For the text-containing cell, return its midpoint in (X, Y) coordinate format. 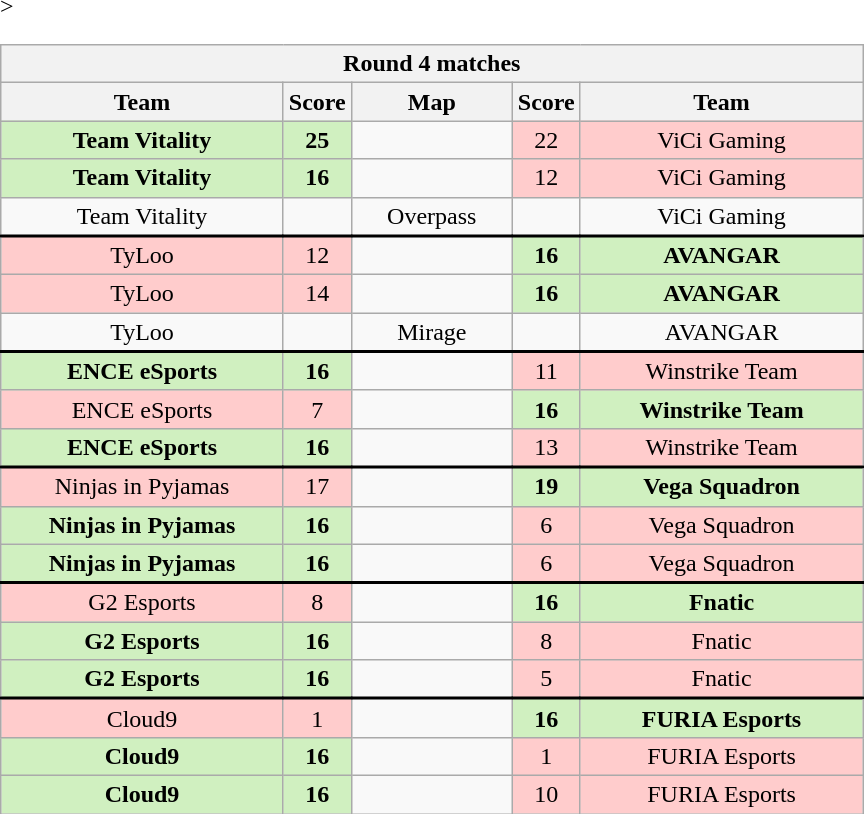
5 (546, 680)
Map (432, 102)
25 (317, 140)
Mirage (432, 332)
Round 4 matches (432, 64)
10 (546, 794)
22 (546, 140)
7 (317, 409)
14 (317, 294)
19 (546, 486)
Overpass (432, 216)
17 (317, 486)
11 (546, 372)
13 (546, 448)
